Provide the (X, Y) coordinate of the cell's center where the given text is located.  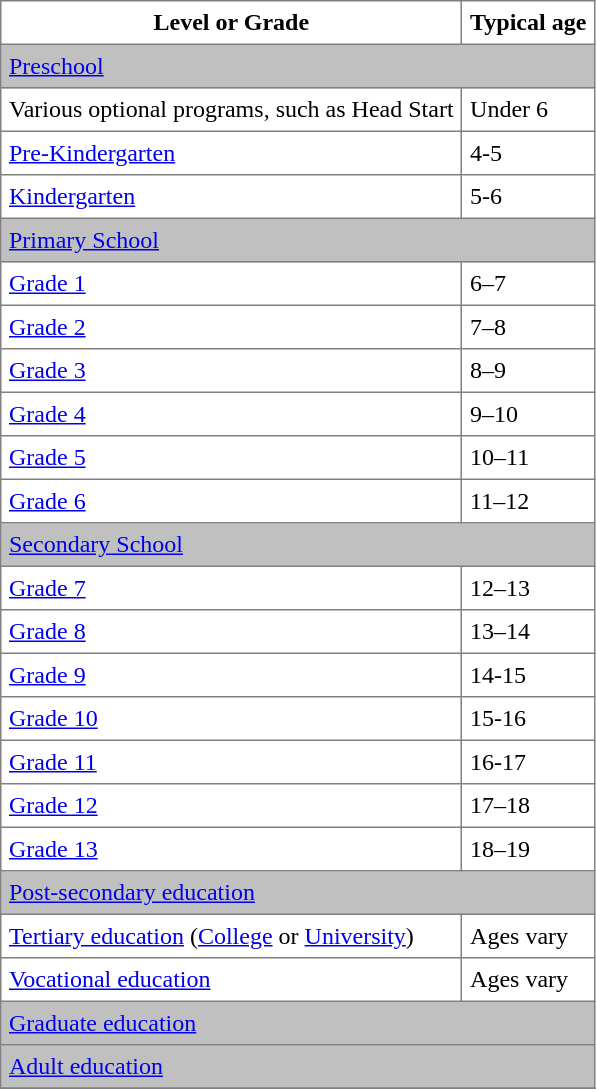
Kindergarten (232, 197)
Tertiary education (College or University) (232, 936)
Post-secondary education (298, 893)
Grade 9 (232, 675)
Preschool (298, 66)
Grade 4 (232, 414)
9–10 (528, 414)
Grade 2 (232, 327)
7–8 (528, 327)
Grade 7 (232, 588)
Grade 13 (232, 849)
14-15 (528, 675)
5-6 (528, 197)
Primary School (298, 240)
Grade 12 (232, 806)
Grade 11 (232, 762)
17–18 (528, 806)
15-16 (528, 719)
18–19 (528, 849)
Level or Grade (232, 23)
Secondary School (298, 545)
Grade 8 (232, 632)
Graduate education (298, 1023)
Typical age (528, 23)
4-5 (528, 153)
11–12 (528, 501)
6–7 (528, 284)
Grade 1 (232, 284)
Grade 3 (232, 371)
Grade 6 (232, 501)
13–14 (528, 632)
Grade 10 (232, 719)
10–11 (528, 458)
8–9 (528, 371)
12–13 (528, 588)
16-17 (528, 762)
Vocational education (232, 980)
Adult education (298, 1067)
Pre-Kindergarten (232, 153)
Grade 5 (232, 458)
Under 6 (528, 110)
Various optional programs, such as Head Start (232, 110)
